Provide the (x, y) coordinate of the cell's center where the given text is located.  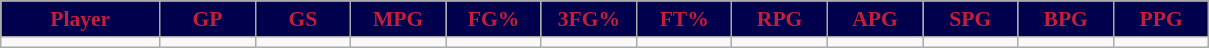
GP (208, 19)
SPG (970, 19)
BPG (1066, 19)
PPG (1161, 19)
APG (874, 19)
FT% (684, 19)
GS (302, 19)
3FG% (588, 19)
RPG (780, 19)
MPG (398, 19)
FG% (494, 19)
Player (80, 19)
